For the text-containing cell, return its midpoint in (x, y) coordinate format. 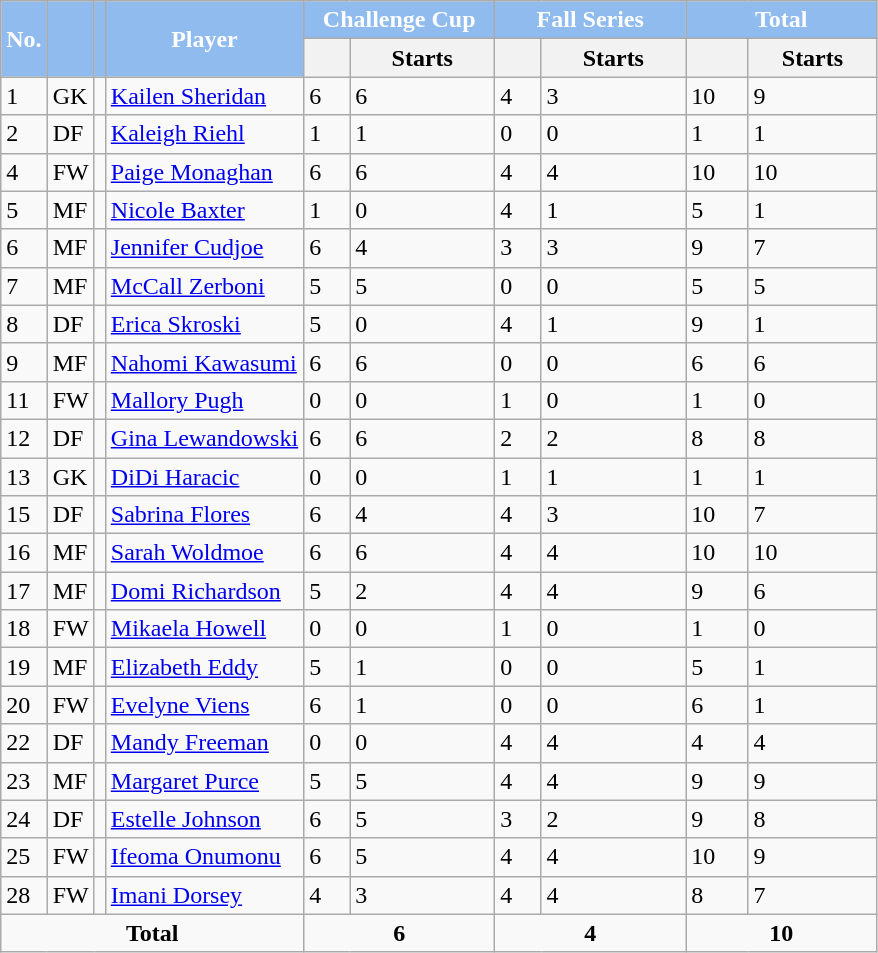
11 (24, 400)
23 (24, 781)
Nicole Baxter (204, 210)
Sarah Woldmoe (204, 553)
Paige Monaghan (204, 172)
Challenge Cup (400, 20)
15 (24, 515)
16 (24, 553)
Ifeoma Onumonu (204, 857)
13 (24, 477)
19 (24, 667)
Fall Series (590, 20)
Estelle Johnson (204, 819)
22 (24, 743)
25 (24, 857)
Kailen Sheridan (204, 96)
20 (24, 705)
Margaret Purce (204, 781)
28 (24, 895)
Sabrina Flores (204, 515)
Jennifer Cudjoe (204, 248)
Player (204, 39)
Nahomi Kawasumi (204, 362)
Domi Richardson (204, 591)
Imani Dorsey (204, 895)
18 (24, 629)
Mallory Pugh (204, 400)
Evelyne Viens (204, 705)
Erica Skroski (204, 324)
No. (24, 39)
17 (24, 591)
Kaleigh Riehl (204, 134)
Gina Lewandowski (204, 438)
Mikaela Howell (204, 629)
McCall Zerboni (204, 286)
12 (24, 438)
24 (24, 819)
DiDi Haracic (204, 477)
Elizabeth Eddy (204, 667)
Mandy Freeman (204, 743)
